Identify which cell holds the provided text, then report its (X, Y) central coordinate. 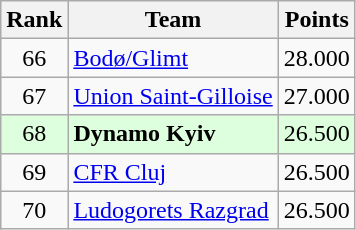
Dynamo Kyiv (173, 134)
68 (34, 134)
67 (34, 96)
27.000 (316, 96)
Rank (34, 20)
28.000 (316, 58)
69 (34, 172)
Ludogorets Razgrad (173, 210)
70 (34, 210)
Bodø/Glimt (173, 58)
Team (173, 20)
CFR Cluj (173, 172)
66 (34, 58)
Points (316, 20)
Union Saint-Gilloise (173, 96)
